Find where the given text appears and provide that cell's center as (x, y) coordinate. 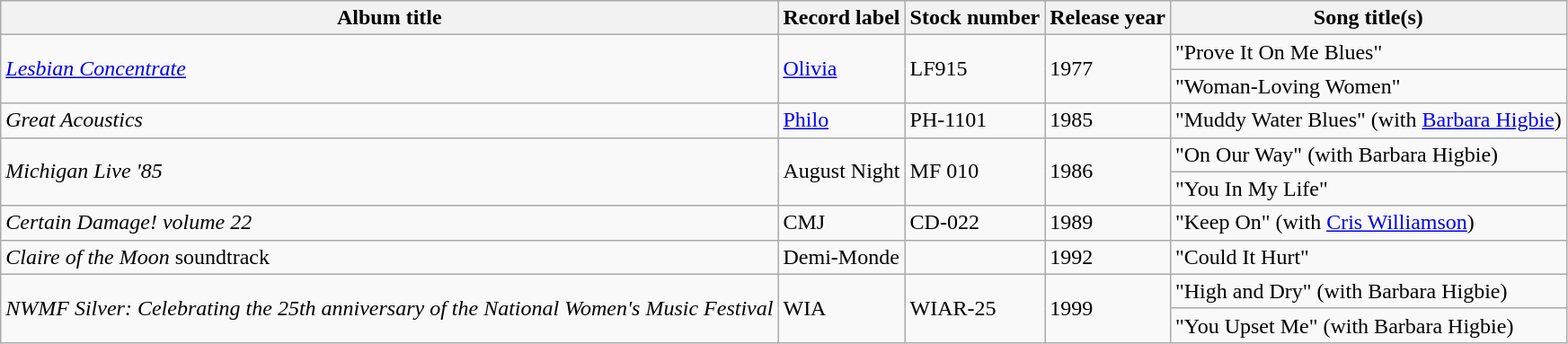
"On Our Way" (with Barbara Higbie) (1368, 154)
WIAR-25 (975, 308)
"High and Dry" (with Barbara Higbie) (1368, 291)
1977 (1108, 69)
Album title (390, 18)
"Muddy Water Blues" (with Barbara Higbie) (1368, 120)
CMJ (841, 223)
MF 010 (975, 172)
August Night (841, 172)
Philo (841, 120)
1985 (1108, 120)
NWMF Silver: Celebrating the 25th anniversary of the National Women's Music Festival (390, 308)
"Prove It On Me Blues" (1368, 52)
"Could It Hurt" (1368, 257)
1999 (1108, 308)
Stock number (975, 18)
LF915 (975, 69)
Great Acoustics (390, 120)
1986 (1108, 172)
Claire of the Moon soundtrack (390, 257)
CD-022 (975, 223)
"Woman-Loving Women" (1368, 86)
Certain Damage! volume 22 (390, 223)
Record label (841, 18)
"Keep On" (with Cris Williamson) (1368, 223)
PH-1101 (975, 120)
"You Upset Me" (with Barbara Higbie) (1368, 325)
Lesbian Concentrate (390, 69)
1989 (1108, 223)
Release year (1108, 18)
Demi-Monde (841, 257)
Olivia (841, 69)
1992 (1108, 257)
WIA (841, 308)
Michigan Live '85 (390, 172)
Song title(s) (1368, 18)
"You In My Life" (1368, 189)
